Find where the given text appears and provide that cell's center as (X, Y) coordinate. 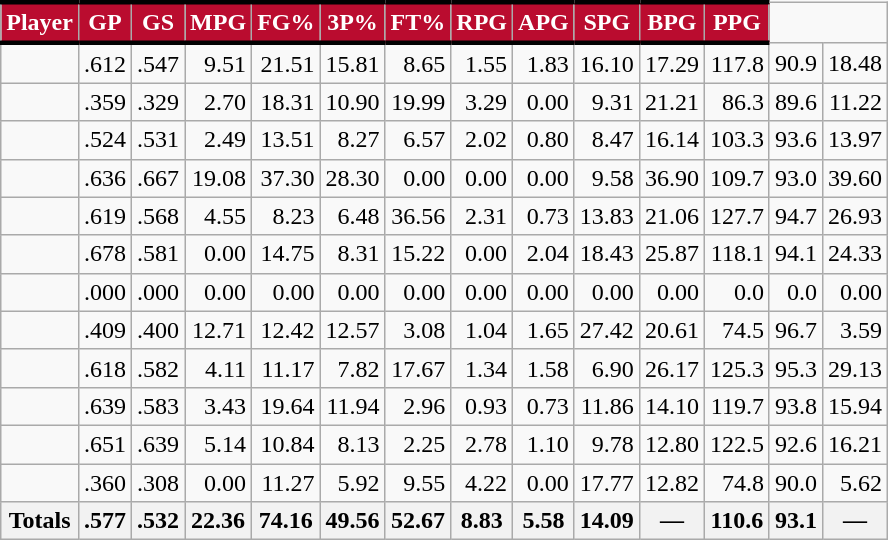
3P% (352, 22)
94.7 (796, 216)
Totals (40, 521)
.329 (158, 102)
5.58 (544, 521)
39.60 (856, 178)
.531 (158, 140)
74.16 (286, 521)
6.90 (606, 368)
14.10 (672, 406)
3.08 (418, 330)
13.97 (856, 140)
24.33 (856, 254)
25.87 (672, 254)
17.29 (672, 63)
.400 (158, 330)
109.7 (736, 178)
127.7 (736, 216)
16.14 (672, 140)
90.9 (796, 63)
17.77 (606, 483)
117.8 (736, 63)
8.65 (418, 63)
15.22 (418, 254)
2.31 (482, 216)
8.27 (352, 140)
86.3 (736, 102)
12.82 (672, 483)
.359 (104, 102)
PPG (736, 22)
12.42 (286, 330)
5.92 (352, 483)
13.51 (286, 140)
18.31 (286, 102)
15.94 (856, 406)
9.31 (606, 102)
21.06 (672, 216)
16.21 (856, 444)
.582 (158, 368)
11.27 (286, 483)
122.5 (736, 444)
74.8 (736, 483)
10.84 (286, 444)
1.55 (482, 63)
2.70 (218, 102)
Player (40, 22)
21.21 (672, 102)
36.90 (672, 178)
11.86 (606, 406)
119.7 (736, 406)
RPG (482, 22)
1.34 (482, 368)
SPG (606, 22)
14.75 (286, 254)
19.64 (286, 406)
12.71 (218, 330)
.651 (104, 444)
1.65 (544, 330)
49.56 (352, 521)
1.58 (544, 368)
27.42 (606, 330)
.618 (104, 368)
93.8 (796, 406)
9.58 (606, 178)
8.31 (352, 254)
28.30 (352, 178)
GS (158, 22)
2.78 (482, 444)
.678 (104, 254)
1.83 (544, 63)
6.57 (418, 140)
6.48 (352, 216)
92.6 (796, 444)
18.43 (606, 254)
74.5 (736, 330)
MPG (218, 22)
37.30 (286, 178)
26.93 (856, 216)
3.43 (218, 406)
26.17 (672, 368)
90.0 (796, 483)
0.80 (544, 140)
18.48 (856, 63)
10.90 (352, 102)
17.67 (418, 368)
13.83 (606, 216)
4.55 (218, 216)
8.47 (606, 140)
103.3 (736, 140)
.581 (158, 254)
2.96 (418, 406)
8.13 (352, 444)
APG (544, 22)
11.17 (286, 368)
.667 (158, 178)
FG% (286, 22)
2.02 (482, 140)
3.59 (856, 330)
12.57 (352, 330)
5.14 (218, 444)
11.22 (856, 102)
2.04 (544, 254)
8.83 (482, 521)
.532 (158, 521)
.619 (104, 216)
118.1 (736, 254)
19.99 (418, 102)
93.0 (796, 178)
4.22 (482, 483)
22.36 (218, 521)
FT% (418, 22)
15.81 (352, 63)
.360 (104, 483)
BPG (672, 22)
.636 (104, 178)
9.51 (218, 63)
8.23 (286, 216)
3.29 (482, 102)
.409 (104, 330)
GP (104, 22)
93.6 (796, 140)
94.1 (796, 254)
20.61 (672, 330)
125.3 (736, 368)
.577 (104, 521)
5.62 (856, 483)
12.80 (672, 444)
2.49 (218, 140)
2.25 (418, 444)
52.67 (418, 521)
9.78 (606, 444)
7.82 (352, 368)
29.13 (856, 368)
11.94 (352, 406)
14.09 (606, 521)
.308 (158, 483)
.583 (158, 406)
36.56 (418, 216)
95.3 (796, 368)
19.08 (218, 178)
0.93 (482, 406)
.524 (104, 140)
.568 (158, 216)
.547 (158, 63)
89.6 (796, 102)
.612 (104, 63)
21.51 (286, 63)
16.10 (606, 63)
96.7 (796, 330)
4.11 (218, 368)
9.55 (418, 483)
1.10 (544, 444)
110.6 (736, 521)
93.1 (796, 521)
1.04 (482, 330)
